Return [X, Y] of the center of cell containing provided text 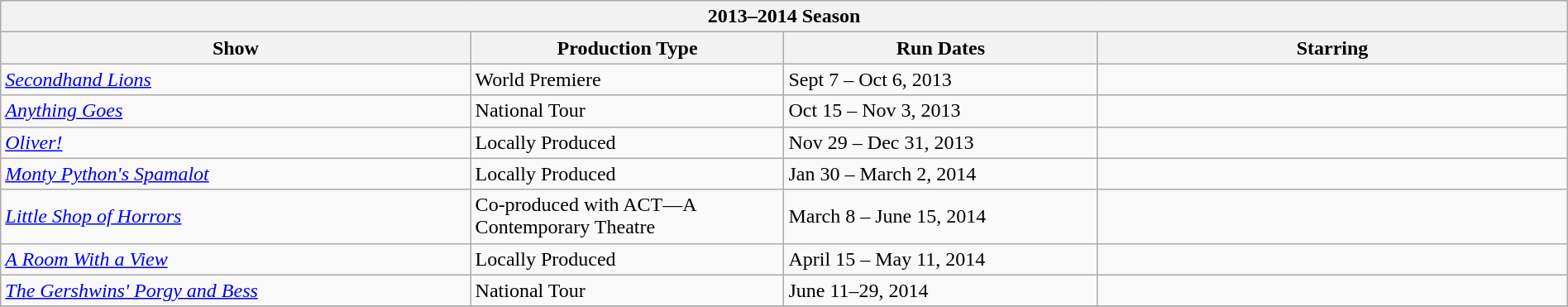
World Premiere [627, 79]
Little Shop of Horrors [236, 217]
Monty Python's Spamalot [236, 174]
A Room With a View [236, 259]
Anything Goes [236, 111]
April 15 – May 11, 2014 [941, 259]
Sept 7 – Oct 6, 2013 [941, 79]
Show [236, 48]
Secondhand Lions [236, 79]
Co-produced with ACT—A Contemporary Theatre [627, 217]
2013–2014 Season [784, 17]
Jan 30 – March 2, 2014 [941, 174]
Oliver! [236, 142]
March 8 – June 15, 2014 [941, 217]
Run Dates [941, 48]
Nov 29 – Dec 31, 2013 [941, 142]
Starring [1332, 48]
Oct 15 – Nov 3, 2013 [941, 111]
June 11–29, 2014 [941, 290]
Production Type [627, 48]
The Gershwins' Porgy and Bess [236, 290]
